Identify which cell holds the provided text, then report its [X, Y] central coordinate. 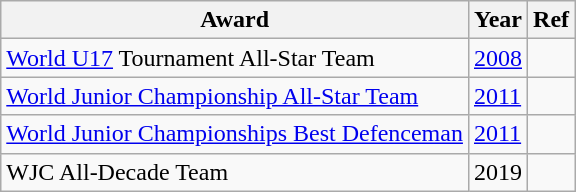
World Junior Championship All-Star Team [235, 96]
Year [498, 20]
2019 [498, 172]
2008 [498, 58]
Ref [552, 20]
World Junior Championships Best Defenceman [235, 134]
Award [235, 20]
World U17 Tournament All-Star Team [235, 58]
WJC All-Decade Team [235, 172]
